For the text-containing cell, return its midpoint in [x, y] coordinate format. 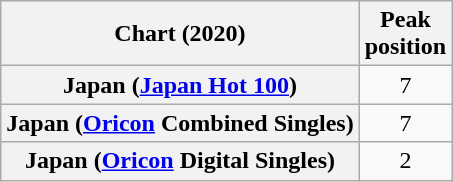
Japan (Oricon Digital Singles) [180, 161]
Japan (Japan Hot 100) [180, 85]
2 [405, 161]
Peakposition [405, 34]
Chart (2020) [180, 34]
Japan (Oricon Combined Singles) [180, 123]
